Determine the (x, y) coordinate at the center of the cell enclosing the given text.  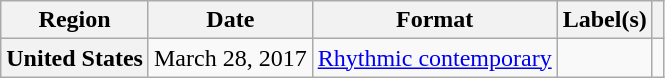
March 28, 2017 (230, 58)
Label(s) (604, 20)
Date (230, 20)
United States (75, 58)
Rhythmic contemporary (434, 58)
Format (434, 20)
Region (75, 20)
